Extract the [X, Y] coordinate from the center of the cell holding the provided text.  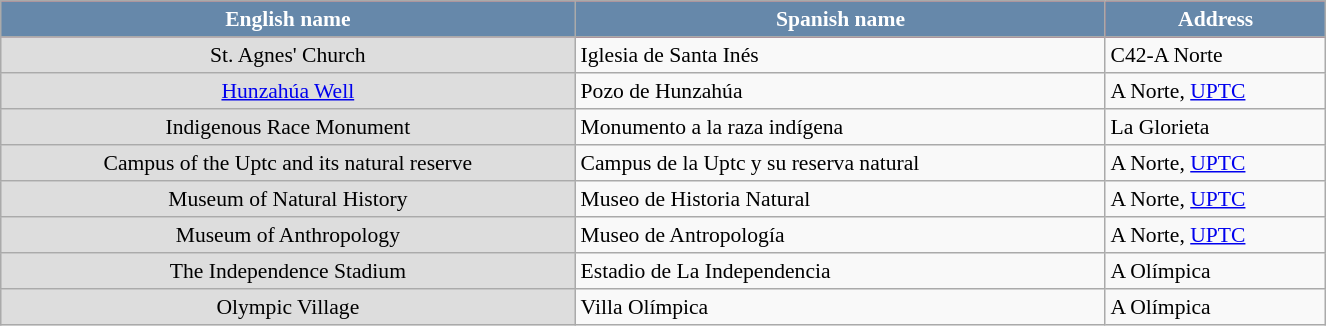
Address [1215, 19]
Olympic Village [288, 307]
Museo de Historia Natural [841, 199]
Campus of the Uptc and its natural reserve [288, 163]
La Glorieta [1215, 127]
Spanish name [841, 19]
Estadio de La Independencia [841, 271]
Museum of Anthropology [288, 235]
Museum of Natural History [288, 199]
Hunzahúa Well [288, 91]
The Independence Stadium [288, 271]
Villa Olímpica [841, 307]
Pozo de Hunzahúa [841, 91]
Iglesia de Santa Inés [841, 55]
Campus de la Uptc y su reserva natural [841, 163]
English name [288, 19]
Museo de Antropología [841, 235]
C42-A Norte [1215, 55]
Monumento a la raza indígena [841, 127]
Indigenous Race Monument [288, 127]
St. Agnes' Church [288, 55]
